Scan for the cell matching the given text and deliver its (X, Y) coordinate at center. 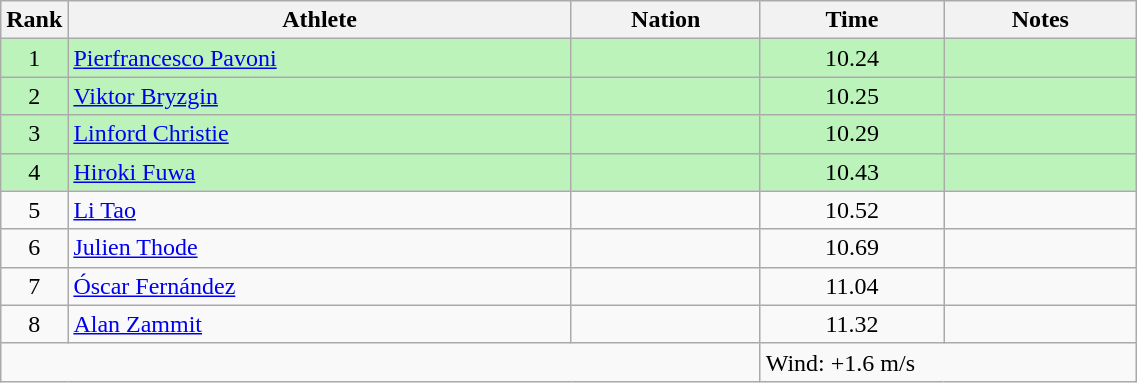
2 (34, 96)
11.04 (852, 286)
6 (34, 248)
Hiroki Fuwa (320, 172)
11.32 (852, 324)
10.29 (852, 134)
10.69 (852, 248)
Time (852, 20)
Pierfrancesco Pavoni (320, 58)
Rank (34, 20)
Óscar Fernández (320, 286)
Notes (1040, 20)
10.25 (852, 96)
1 (34, 58)
7 (34, 286)
10.24 (852, 58)
4 (34, 172)
Wind: +1.6 m/s (948, 362)
Alan Zammit (320, 324)
Julien Thode (320, 248)
Li Tao (320, 210)
Viktor Bryzgin (320, 96)
10.43 (852, 172)
8 (34, 324)
5 (34, 210)
Athlete (320, 20)
3 (34, 134)
Linford Christie (320, 134)
10.52 (852, 210)
Nation (666, 20)
